Capture the cell that displays the provided text and extract its [x, y] central coordinate. 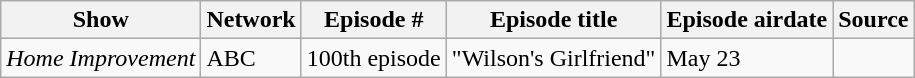
ABC [251, 58]
Show [101, 20]
Source [874, 20]
May 23 [747, 58]
Episode title [554, 20]
100th episode [374, 58]
Home Improvement [101, 58]
Episode # [374, 20]
Episode airdate [747, 20]
Network [251, 20]
"Wilson's Girlfriend" [554, 58]
